Provide the (x, y) coordinate of the cell's center where the given text is located.  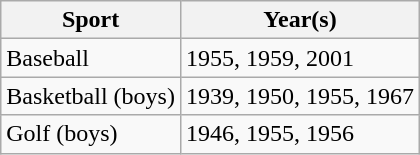
1939, 1950, 1955, 1967 (300, 96)
Basketball (boys) (91, 96)
Year(s) (300, 20)
Golf (boys) (91, 134)
Sport (91, 20)
1946, 1955, 1956 (300, 134)
Baseball (91, 58)
1955, 1959, 2001 (300, 58)
